Provide the (x, y) coordinate of the cell's center where the given text is located.  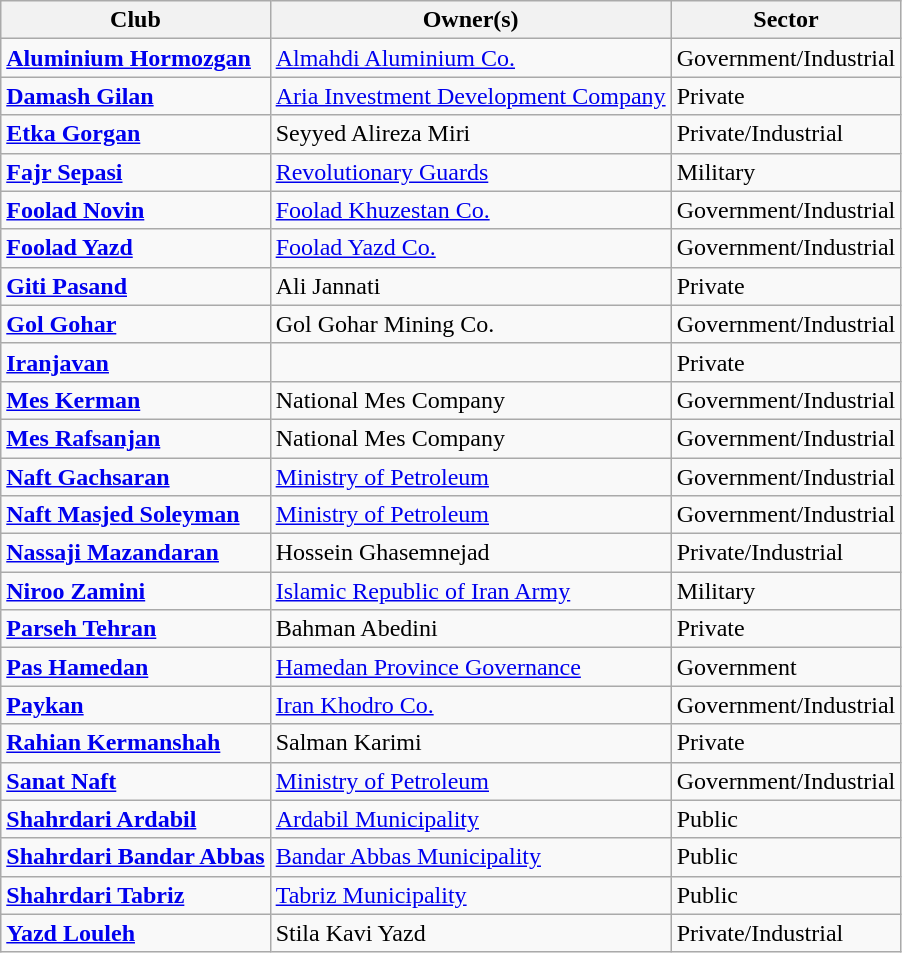
Salman Karimi (470, 743)
Tabriz Municipality (470, 895)
Revolutionary Guards (470, 172)
Foolad Khuzestan Co. (470, 210)
Islamic Republic of Iran Army (470, 591)
Giti Pasand (136, 286)
Shahrdari Bandar Abbas (136, 857)
Sector (786, 20)
Etka Gorgan (136, 134)
Foolad Novin (136, 210)
Rahian Kermanshah (136, 743)
Bahman Abedini (470, 629)
Pas Hamedan (136, 667)
Gol Gohar Mining Co. (470, 324)
Naft Gachsaran (136, 477)
Gol Gohar (136, 324)
Ardabil Municipality (470, 819)
Bandar Abbas Municipality (470, 857)
Shahrdari Tabriz (136, 895)
Government (786, 667)
Fajr Sepasi (136, 172)
Niroo Zamini (136, 591)
Ali Jannati (470, 286)
Nassaji Mazandaran (136, 553)
Mes Rafsanjan (136, 438)
Parseh Tehran (136, 629)
Aria Investment Development Company (470, 96)
Hossein Ghasemnejad (470, 553)
Naft Masjed Soleyman (136, 515)
Foolad Yazd (136, 248)
Stila Kavi Yazd (470, 933)
Seyyed Alireza Miri (470, 134)
Yazd Louleh (136, 933)
Aluminium Hormozgan (136, 58)
Owner(s) (470, 20)
Damash Gilan (136, 96)
Club (136, 20)
Almahdi Aluminium Co. (470, 58)
Paykan (136, 705)
Hamedan Province Governance (470, 667)
Foolad Yazd Co. (470, 248)
Iran Khodro Co. (470, 705)
Sanat Naft (136, 781)
Shahrdari Ardabil (136, 819)
Iranjavan (136, 362)
Mes Kerman (136, 400)
